Pinpoint the cell where the given text exists, returning its [x, y] midpoint coordinate. 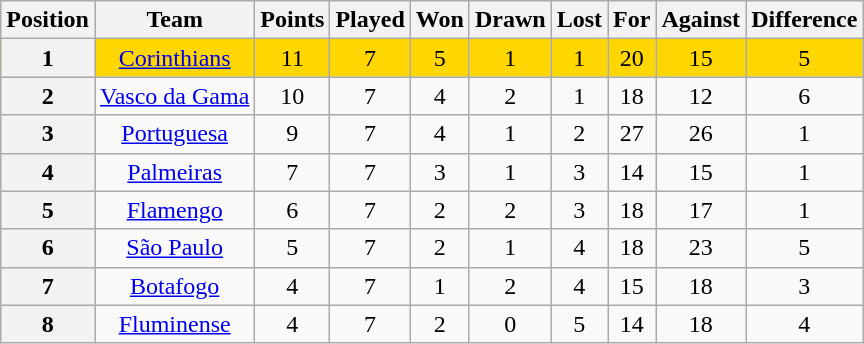
Team [174, 20]
12 [701, 96]
8 [48, 324]
Won [440, 20]
23 [701, 248]
Portuguesa [174, 134]
26 [701, 134]
20 [632, 58]
For [632, 20]
Drawn [510, 20]
São Paulo [174, 248]
Fluminense [174, 324]
Vasco da Gama [174, 96]
Difference [804, 20]
Points [292, 20]
Botafogo [174, 286]
27 [632, 134]
Played [370, 20]
Corinthians [174, 58]
Position [48, 20]
Lost [579, 20]
Flamengo [174, 210]
17 [701, 210]
0 [510, 324]
9 [292, 134]
10 [292, 96]
Against [701, 20]
Palmeiras [174, 172]
11 [292, 58]
